Search for the cell housing the specified text and yield its [x, y] center coordinate. 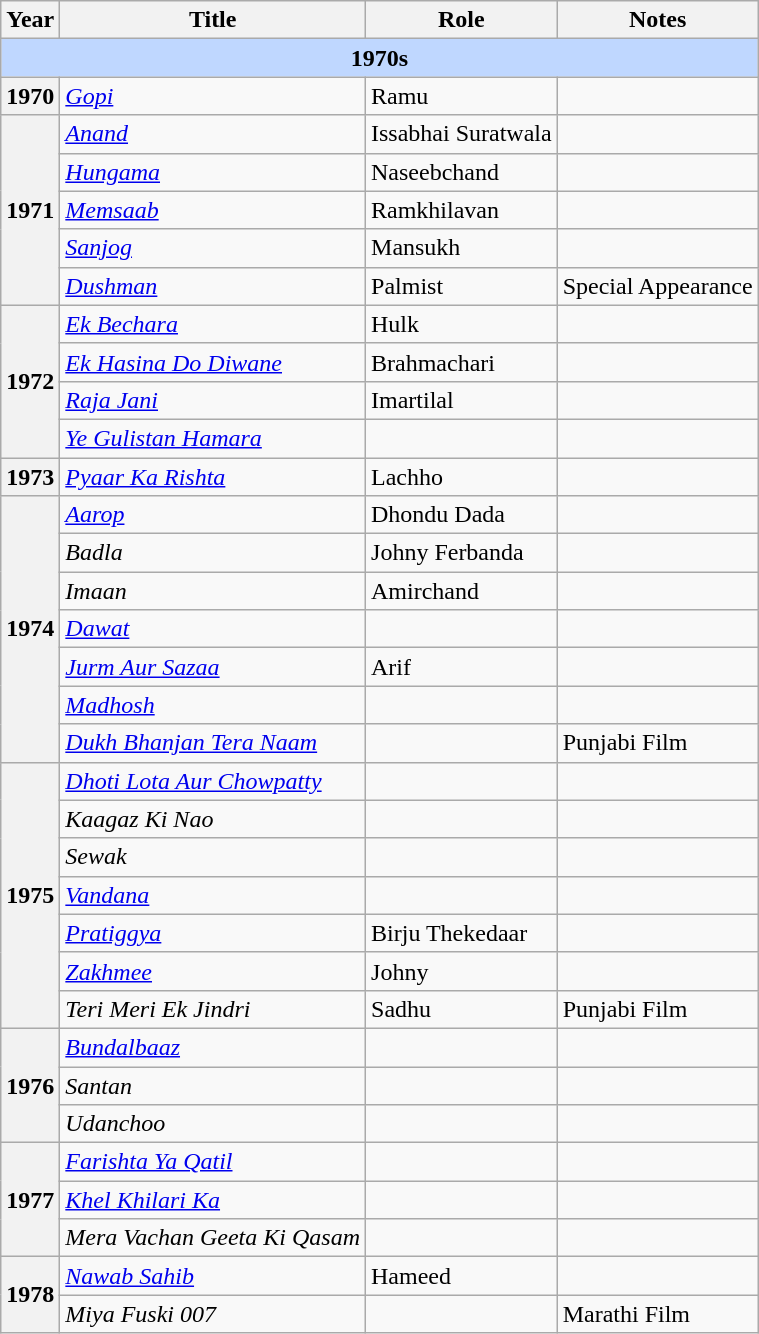
Madhosh [213, 705]
Birju Thekedaar [462, 933]
Sadhu [462, 1009]
Vandana [213, 895]
Santan [213, 1085]
Arif [462, 667]
Marathi Film [658, 1314]
Naseebchand [462, 172]
1970 [30, 96]
Khel Khilari Ka [213, 1200]
Sewak [213, 857]
Johny Ferbanda [462, 553]
1978 [30, 1295]
Johny [462, 971]
Ek Bechara [213, 324]
Aarop [213, 515]
Memsaab [213, 210]
Imaan [213, 591]
Anand [213, 134]
Ramu [462, 96]
1971 [30, 210]
1972 [30, 381]
Pyaar Ka Rishta [213, 477]
Mansukh [462, 248]
Title [213, 20]
Issabhai Suratwala [462, 134]
Role [462, 20]
Sanjog [213, 248]
Imartilal [462, 400]
Hungama [213, 172]
Zakhmee [213, 971]
Miya Fuski 007 [213, 1314]
Dawat [213, 629]
1974 [30, 629]
Mera Vachan Geeta Ki Qasam [213, 1238]
Raja Jani [213, 400]
Kaagaz Ki Nao [213, 819]
Dukh Bhanjan Tera Naam [213, 743]
Year [30, 20]
Dushman [213, 286]
Brahmachari [462, 362]
Special Appearance [658, 286]
Farishta Ya Qatil [213, 1162]
Udanchoo [213, 1124]
Teri Meri Ek Jindri [213, 1009]
1970s [380, 58]
1973 [30, 477]
Pratiggya [213, 933]
Gopi [213, 96]
1977 [30, 1200]
Dhondu Dada [462, 515]
Badla [213, 553]
Bundalbaaz [213, 1047]
Palmist [462, 286]
Dhoti Lota Aur Chowpatty [213, 781]
Amirchand [462, 591]
Hameed [462, 1276]
Ye Gulistan Hamara [213, 438]
Notes [658, 20]
Ek Hasina Do Diwane [213, 362]
1976 [30, 1085]
Lachho [462, 477]
Nawab Sahib [213, 1276]
1975 [30, 895]
Jurm Aur Sazaa [213, 667]
Hulk [462, 324]
Ramkhilavan [462, 210]
